Return the (x, y) coordinate for the center point of the cell that contains the specified text.  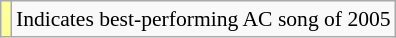
Indicates best-performing AC song of 2005 (204, 19)
